Pinpoint the cell where the given text exists, returning its (x, y) midpoint coordinate. 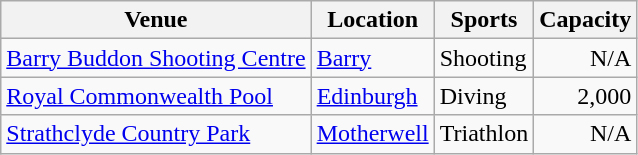
Capacity (586, 20)
2,000 (586, 96)
Sports (484, 20)
Royal Commonwealth Pool (156, 96)
Triathlon (484, 134)
Diving (484, 96)
Shooting (484, 58)
Edinburgh (372, 96)
Location (372, 20)
Motherwell (372, 134)
Barry Buddon Shooting Centre (156, 58)
Venue (156, 20)
Barry (372, 58)
Strathclyde Country Park (156, 134)
